Detect which cell encompasses the target text, then output its (x, y) center coordinate. 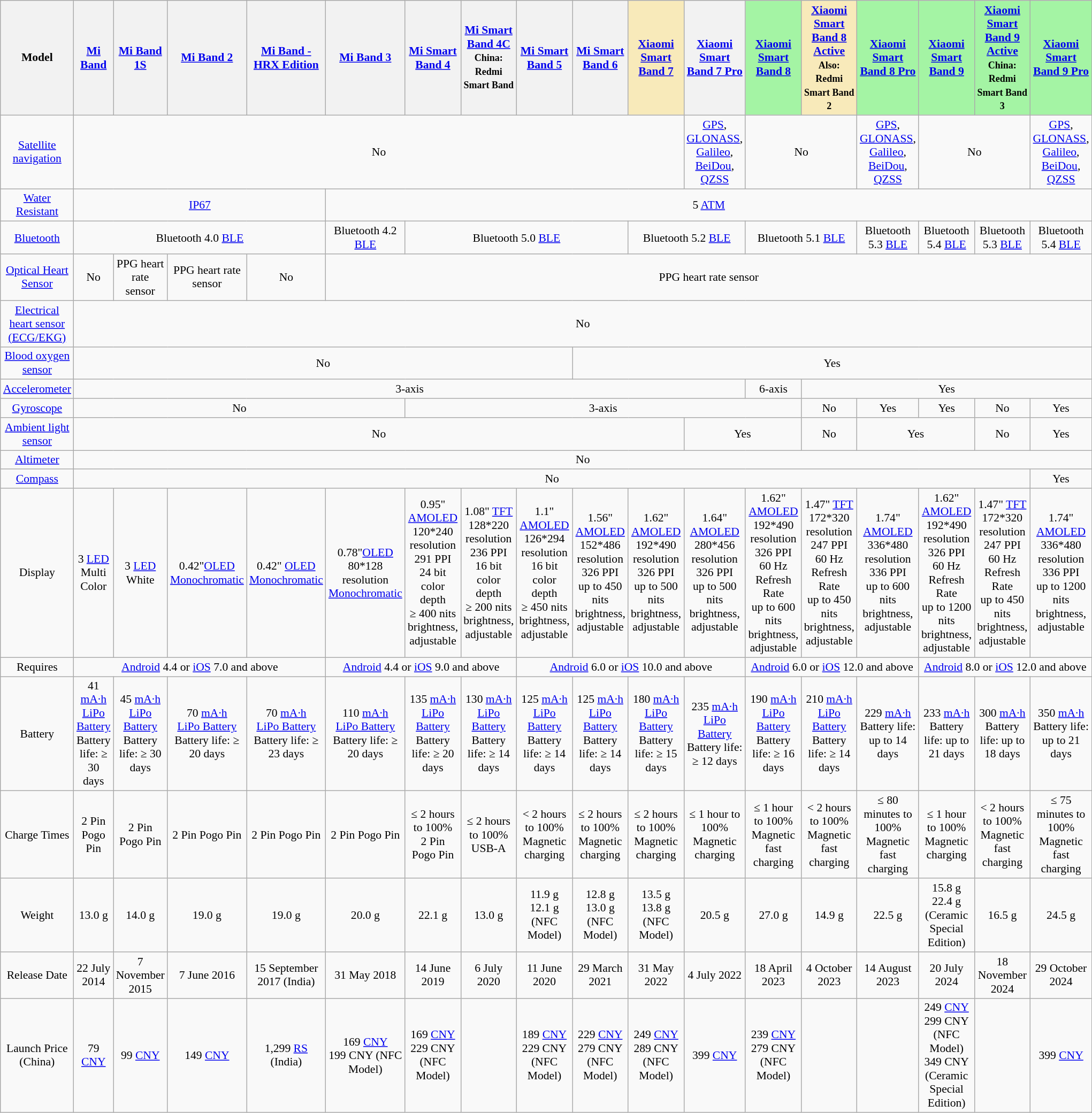
Mi Band 2 (207, 58)
Mi Smart Band 4 (433, 58)
Altimeter (37, 460)
169 CNY199 CNY (NFC Model) (365, 1055)
Bluetooth 5.1 BLE (801, 237)
1.64" AMOLED280*456 resolution326 PPIup to 500 nits brightness, adjustable (715, 573)
22.5 g (888, 915)
Mi Smart Band 4CChina: Redmi Smart Band (488, 58)
Mi Band - HRX Edition (286, 58)
Xiaomi Smart Band 8 ActiveAlso: Redmi Smart Band 2 (829, 58)
169 CNY229 CNY (NFC Model) (433, 1055)
12.8 g13.0 g (NFC Model) (600, 915)
18 April 2023 (773, 976)
24.5 g (1062, 915)
16.5 g (1002, 915)
14 June 2019 (433, 976)
Launch Price (China) (37, 1055)
7 November 2015 (140, 976)
15.8 g 22.4 g (Ceramic Special Edition) (946, 915)
Optical Heart Sensor (37, 277)
29 March 2021 (600, 976)
Android 6.0 or iOS 10.0 and above (631, 667)
Bluetooth 5.2 BLE (687, 237)
Xiaomi Smart Band 9 Pro (1062, 58)
Xiaomi Smart Band 8 (773, 58)
0.95" AMOLED120*240 resolution291 PPI24 bit color depth≥ 400 nits brightness, adjustable (433, 573)
IP67 (200, 205)
135 mA·hLiPo BatteryBattery life: ≥ 20 days (433, 734)
≤ 75 minutes to 100%Magnetic fast charging (1062, 834)
Display (37, 573)
130 mA·hLiPo BatteryBattery life: ≥ 14 days (488, 734)
249 CNY299 CNY (NFC Model)349 CNY (Ceramic Special Edition) (946, 1055)
1,299 RS (India) (286, 1055)
Xiaomi Smart Band 8 Pro (888, 58)
5 ATM (709, 205)
79 CNY (94, 1055)
27.0 g (773, 915)
6-axis (773, 389)
Mi Band (94, 58)
Requires (37, 667)
29 October 2024 (1062, 976)
3 LEDMulti Color (94, 573)
70 mA·hLiPo BatteryBattery life: ≥ 23 days (286, 734)
Mi Band 1S (140, 58)
41 mA·hLiPo BatteryBattery life: ≥ 30 days (94, 734)
11 June 2020 (544, 976)
Xiaomi Smart Band 7 (656, 58)
22.1 g (433, 915)
6 July 2020 (488, 976)
Bluetooth 4.2 BLE (365, 237)
Bluetooth 4.0 BLE (200, 237)
190 mA·hLiPo BatteryBattery life: ≥ 16 days (773, 734)
14.0 g (140, 915)
< 2 hours to 100%Magnetic charging (544, 834)
189 CNY229 CNY (NFC Model) (544, 1055)
99 CNY (140, 1055)
Release Date (37, 976)
Xiaomi Smart Band 9 ActiveChina: Redmi Smart Band 3 (1002, 58)
45 mA·hLiPo BatteryBattery life: ≥ 30 days (140, 734)
Water Resistant (37, 205)
Compass (37, 479)
1.74" AMOLED336*480 resolution336 PPIup to 600 nits brightness, adjustable (888, 573)
≤ 80 minutes to 100%Magnetic fast charging (888, 834)
Bluetooth (37, 237)
Weight (37, 915)
≤ 2 hours to 100%2 Pin Pogo Pin (433, 834)
229 mA·hBattery life: up to 14 days (888, 734)
1.62" AMOLED192*490 resolution326 PPI60 Hz Refresh Rateup to 600 nits brightness, adjustable (773, 573)
70 mA·hLiPo BatteryBattery life: ≥ 20 days (207, 734)
233 mA·hBattery life: up to 21 days (946, 734)
110 mA·hLiPo BatteryBattery life: ≥ 20 days (365, 734)
22 July 2014 (94, 976)
Android 4.4 or iOS 7.0 and above (200, 667)
7 June 2016 (207, 976)
14 August 2023 (888, 976)
210 mA·hLiPo BatteryBattery life: ≥ 14 days (829, 734)
Electrical heart sensor (ECG/EKG) (37, 324)
Mi Smart Band 6 (600, 58)
1.74" AMOLED336*480 resolution336 PPIup to 1200 nits brightness, adjustable (1062, 573)
Android 8.0 or iOS 12.0 and above (1005, 667)
Mi Band 3 (365, 58)
149 CNY (207, 1055)
0.78"OLED80*128 resolutionMonochromatic (365, 573)
1.62" AMOLED192*490 resolution326 PPIup to 500 nits brightness, adjustable (656, 573)
20 July 2024 (946, 976)
1.56" AMOLED152*486 resolution326 PPIup to 450 nits brightness, adjustable (600, 573)
300 mA·hBattery life: up to 18 days (1002, 734)
4 July 2022 (715, 976)
≤ 2 hours to 100%USB-A (488, 834)
Android 4.4 or iOS 9.0 and above (422, 667)
20.0 g (365, 915)
18 November 2024 (1002, 976)
1.62" AMOLED192*490 resolution326 PPI60 Hz Refresh Rateup to 1200 nits brightness, adjustable (946, 573)
3 LEDWhite (140, 573)
≤ 1 hour to 100%Magnetic fast charging (773, 834)
Ambient light sensor (37, 434)
239 CNY279 CNY (NFC Model) (773, 1055)
1.08" TFT128*220 resolution236 PPI 16 bit color depth≥ 200 nits brightness, adjustable (488, 573)
Battery (37, 734)
180 mA·hLiPo BatteryBattery life: ≥ 15 days (656, 734)
14.9 g (829, 915)
31 May 2018 (365, 976)
Bluetooth 5.0 BLE (517, 237)
249 CNY289 CNY (NFC Model) (656, 1055)
0.42"OLEDMonochromatic (207, 573)
13.5 g 13.8 g (NFC Model) (656, 915)
4 October 2023 (829, 976)
Mi Smart Band 5 (544, 58)
Gyroscope (37, 408)
235 mA·hLiPo BatteryBattery life: ≥ 12 days (715, 734)
Blood oxygen sensor (37, 363)
Accelerometer (37, 389)
11.9 g12.1 g (NFC Model) (544, 915)
0.42" OLEDMonochromatic (286, 573)
Xiaomi Smart Band 7 Pro (715, 58)
20.5 g (715, 915)
350 mA·hBattery life: up to 21 days (1062, 734)
15 September 2017 (India) (286, 976)
Satellite navigation (37, 152)
229 CNY279 CNY (NFC Model) (600, 1055)
31 May 2022 (656, 976)
1.1" AMOLED126*294 resolution16 bit color depth≥ 450 nits brightness, adjustable (544, 573)
Model (37, 58)
Charge Times (37, 834)
Xiaomi Smart Band 9 (946, 58)
Android 6.0 or iOS 12.0 and above (832, 667)
